Find where the given text appears and provide that cell's center as (X, Y) coordinate. 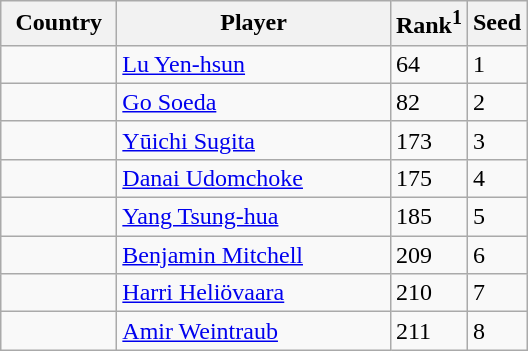
175 (428, 178)
185 (428, 217)
Danai Udomchoke (254, 178)
Seed (496, 24)
3 (496, 140)
Country (59, 24)
211 (428, 331)
Rank1 (428, 24)
82 (428, 102)
Player (254, 24)
5 (496, 217)
210 (428, 293)
Yang Tsung-hua (254, 217)
64 (428, 64)
Amir Weintraub (254, 331)
1 (496, 64)
Yūichi Sugita (254, 140)
173 (428, 140)
Go Soeda (254, 102)
6 (496, 255)
2 (496, 102)
4 (496, 178)
7 (496, 293)
Lu Yen-hsun (254, 64)
8 (496, 331)
Harri Heliövaara (254, 293)
Benjamin Mitchell (254, 255)
209 (428, 255)
